Extract the [X, Y] coordinate from the center of the cell holding the provided text.  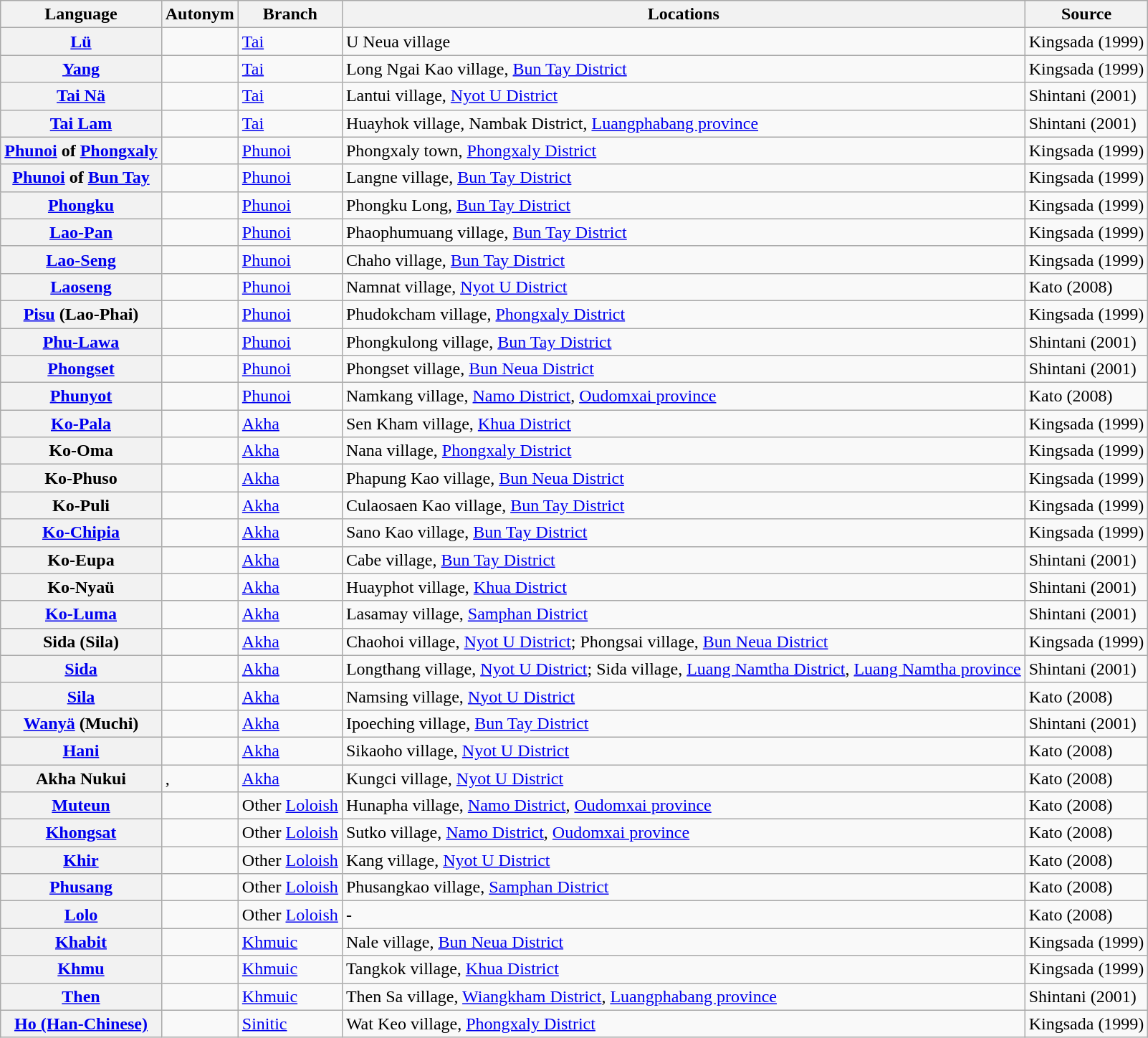
Tangkok village, Khua District [684, 969]
Ko-Eupa [81, 560]
Phongku [81, 205]
Language [81, 14]
Lao-Seng [81, 259]
Ko-Puli [81, 505]
Khabit [81, 942]
Ko-Pala [81, 424]
Sikaoho village, Nyot U District [684, 751]
Hunapha village, Namo District, Oudomxai province [684, 806]
Pisu (Lao-Phai) [81, 314]
Yang [81, 69]
, [199, 778]
Phongset [81, 369]
Sen Kham village, Khua District [684, 424]
Laoseng [81, 287]
Ho (Han-Chinese) [81, 1024]
Khongsat [81, 833]
Sida (Sila) [81, 642]
Sila [81, 696]
Lü [81, 42]
Khir [81, 860]
Long Ngai Kao village, Bun Tay District [684, 69]
Branch [290, 14]
Lasamay village, Samphan District [684, 614]
Namsing village, Nyot U District [684, 696]
Hani [81, 751]
Kang village, Nyot U District [684, 860]
Ipoeching village, Bun Tay District [684, 723]
Kungci village, Nyot U District [684, 778]
Ko-Oma [81, 451]
Tai Nä [81, 96]
Muteun [81, 806]
Wanyä (Muchi) [81, 723]
Ko-Luma [81, 614]
Phongset village, Bun Neua District [684, 369]
Nale village, Bun Neua District [684, 942]
Wat Keo village, Phongxaly District [684, 1024]
Sinitic [290, 1024]
Lantui village, Nyot U District [684, 96]
Culaosaen Kao village, Bun Tay District [684, 505]
Tai Lam [81, 123]
Sida [81, 669]
Chaho village, Bun Tay District [684, 259]
Huayhok village, Nambak District, Luangphabang province [684, 123]
Phunyot [81, 396]
Locations [684, 14]
Sutko village, Namo District, Oudomxai province [684, 833]
Nana village, Phongxaly District [684, 451]
Phongxaly town, Phongxaly District [684, 151]
Cabe village, Bun Tay District [684, 560]
Phudokcham village, Phongxaly District [684, 314]
Longthang village, Nyot U District; Sida village, Luang Namtha District, Luang Namtha province [684, 669]
Langne village, Bun Tay District [684, 178]
Phusang [81, 887]
Namkang village, Namo District, Oudomxai province [684, 396]
Ko-Nyaü [81, 587]
Sano Kao village, Bun Tay District [684, 533]
Phapung Kao village, Bun Neua District [684, 478]
Phongkulong village, Bun Tay District [684, 342]
U Neua village [684, 42]
Autonym [199, 14]
Then [81, 996]
Phaophumuang village, Bun Tay District [684, 232]
Phongku Long, Bun Tay District [684, 205]
Ko-Phuso [81, 478]
Source [1086, 14]
Chaohoi village, Nyot U District; Phongsai village, Bun Neua District [684, 642]
Ko-Chipia [81, 533]
Huayphot village, Khua District [684, 587]
Phunoi of Bun Tay [81, 178]
- [684, 915]
Then Sa village, Wiangkham District, Luangphabang province [684, 996]
Phu-Lawa [81, 342]
Phunoi of Phongxaly [81, 151]
Lolo [81, 915]
Lao-Pan [81, 232]
Khmu [81, 969]
Phusangkao village, Samphan District [684, 887]
Akha Nukui [81, 778]
Namnat village, Nyot U District [684, 287]
